Provide the [x, y] coordinate of the cell's center where the given text is located.  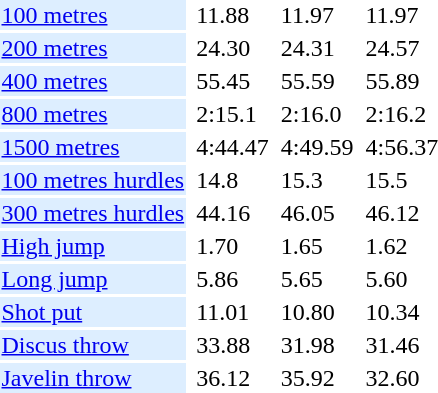
5.65 [317, 279]
400 metres [93, 81]
Javelin throw [93, 378]
35.92 [317, 378]
Shot put [93, 312]
24.31 [317, 48]
100 metres [93, 15]
33.88 [233, 345]
200 metres [93, 48]
14.8 [233, 180]
800 metres [93, 114]
11.01 [233, 312]
44.16 [233, 213]
5.86 [233, 279]
1.70 [233, 246]
1.65 [317, 246]
2:16.0 [317, 114]
2:15.1 [233, 114]
36.12 [233, 378]
31.98 [317, 345]
11.97 [317, 15]
1500 metres [93, 147]
100 metres hurdles [93, 180]
10.80 [317, 312]
4:44.47 [233, 147]
55.59 [317, 81]
11.88 [233, 15]
Discus throw [93, 345]
300 metres hurdles [93, 213]
4:49.59 [317, 147]
High jump [93, 246]
15.3 [317, 180]
46.05 [317, 213]
24.30 [233, 48]
Long jump [93, 279]
55.45 [233, 81]
